Locate the cell with the specified text and output its [X, Y] center coordinate. 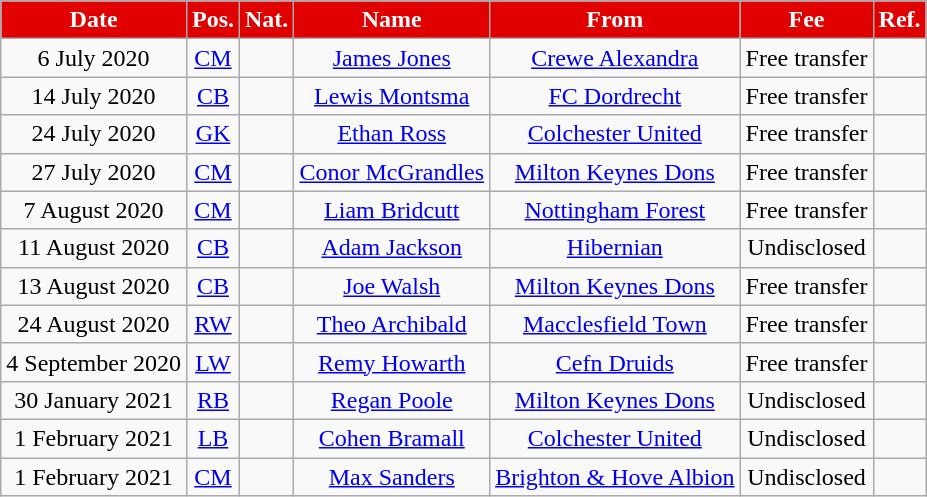
Date [94, 20]
RB [212, 400]
Cohen Bramall [392, 438]
13 August 2020 [94, 286]
27 July 2020 [94, 172]
Ref. [900, 20]
Cefn Druids [615, 362]
Ethan Ross [392, 134]
6 July 2020 [94, 58]
Nat. [267, 20]
RW [212, 324]
24 July 2020 [94, 134]
James Jones [392, 58]
24 August 2020 [94, 324]
Name [392, 20]
Crewe Alexandra [615, 58]
FC Dordrecht [615, 96]
GK [212, 134]
Hibernian [615, 248]
Macclesfield Town [615, 324]
4 September 2020 [94, 362]
LB [212, 438]
Liam Bridcutt [392, 210]
30 January 2021 [94, 400]
From [615, 20]
Remy Howarth [392, 362]
Theo Archibald [392, 324]
11 August 2020 [94, 248]
Lewis Montsma [392, 96]
LW [212, 362]
Nottingham Forest [615, 210]
Fee [806, 20]
Pos. [212, 20]
Regan Poole [392, 400]
7 August 2020 [94, 210]
14 July 2020 [94, 96]
Brighton & Hove Albion [615, 477]
Conor McGrandles [392, 172]
Joe Walsh [392, 286]
Adam Jackson [392, 248]
Max Sanders [392, 477]
